Provide the (X, Y) coordinate of the cell's center where the given text is located.  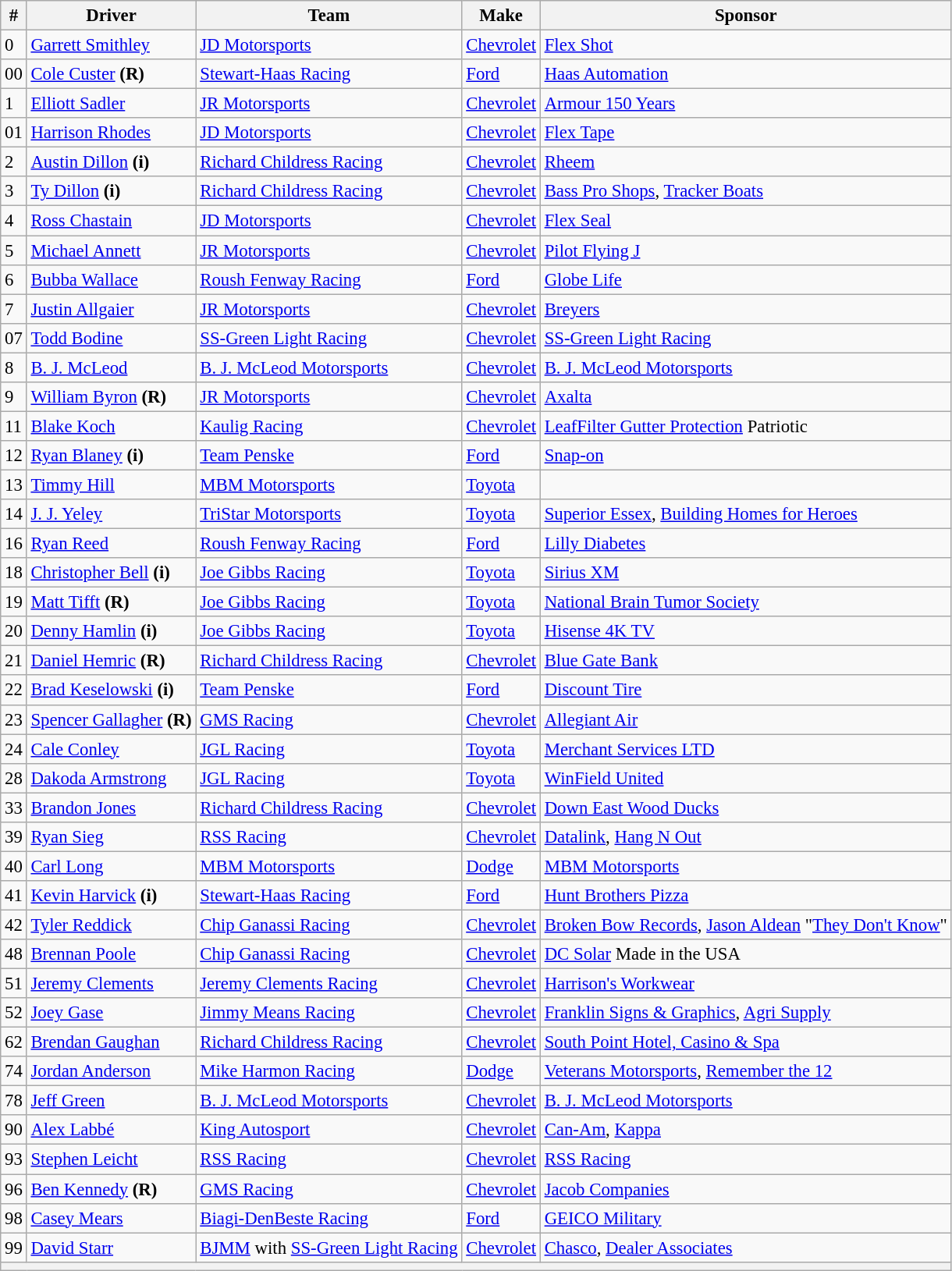
Harrison's Workwear (746, 984)
Blue Gate Bank (746, 661)
19 (14, 602)
Merchant Services LTD (746, 749)
LeafFilter Gutter Protection Patriotic (746, 426)
South Point Hotel, Casino & Spa (746, 1042)
6 (14, 279)
Stephen Leicht (111, 1159)
WinField United (746, 778)
National Brain Tumor Society (746, 602)
Globe Life (746, 279)
90 (14, 1131)
Allegiant Air (746, 719)
TriStar Motorsports (329, 514)
Armour 150 Years (746, 104)
Biagi-DenBeste Racing (329, 1218)
Michael Annett (111, 250)
Ryan Sieg (111, 837)
24 (14, 749)
33 (14, 808)
Jeremy Clements Racing (329, 984)
2 (14, 162)
12 (14, 456)
Harrison Rhodes (111, 133)
GEICO Military (746, 1218)
01 (14, 133)
41 (14, 896)
Brendan Gaughan (111, 1042)
74 (14, 1071)
DC Solar Made in the USA (746, 954)
28 (14, 778)
Team (329, 16)
Ross Chastain (111, 221)
1 (14, 104)
21 (14, 661)
Broken Bow Records, Jason Aldean "They Don't Know" (746, 925)
78 (14, 1101)
B. J. McLeod (111, 367)
Christopher Bell (i) (111, 573)
Spencer Gallagher (R) (111, 719)
3 (14, 191)
Down East Wood Ducks (746, 808)
Garrett Smithley (111, 45)
BJMM with SS-Green Light Racing (329, 1248)
13 (14, 485)
Brandon Jones (111, 808)
King Autosport (329, 1131)
Dakoda Armstrong (111, 778)
Ryan Blaney (i) (111, 456)
Chasco, Dealer Associates (746, 1248)
Flex Seal (746, 221)
20 (14, 631)
8 (14, 367)
Can-Am, Kappa (746, 1131)
Rheem (746, 162)
7 (14, 309)
Ryan Reed (111, 544)
51 (14, 984)
22 (14, 691)
David Starr (111, 1248)
Jeff Green (111, 1101)
Denny Hamlin (i) (111, 631)
Jordan Anderson (111, 1071)
Bass Pro Shops, Tracker Boats (746, 191)
4 (14, 221)
William Byron (R) (111, 397)
Todd Bodine (111, 338)
Axalta (746, 397)
Superior Essex, Building Homes for Heroes (746, 514)
98 (14, 1218)
42 (14, 925)
Flex Tape (746, 133)
16 (14, 544)
Timmy Hill (111, 485)
Justin Allgaier (111, 309)
Sponsor (746, 16)
Kevin Harvick (i) (111, 896)
Alex Labbé (111, 1131)
23 (14, 719)
Carl Long (111, 866)
Discount Tire (746, 691)
00 (14, 74)
48 (14, 954)
Blake Koch (111, 426)
39 (14, 837)
Jeremy Clements (111, 984)
62 (14, 1042)
Hunt Brothers Pizza (746, 896)
Sirius XM (746, 573)
0 (14, 45)
Datalink, Hang N Out (746, 837)
96 (14, 1189)
Lilly Diabetes (746, 544)
Haas Automation (746, 74)
18 (14, 573)
5 (14, 250)
Casey Mears (111, 1218)
Daniel Hemric (R) (111, 661)
Pilot Flying J (746, 250)
Cale Conley (111, 749)
Driver (111, 16)
11 (14, 426)
Ben Kennedy (R) (111, 1189)
Matt Tifft (R) (111, 602)
Austin Dillon (i) (111, 162)
Snap-on (746, 456)
Breyers (746, 309)
14 (14, 514)
Hisense 4K TV (746, 631)
Bubba Wallace (111, 279)
Ty Dillon (i) (111, 191)
Cole Custer (R) (111, 74)
07 (14, 338)
Elliott Sadler (111, 104)
9 (14, 397)
Flex Shot (746, 45)
Brad Keselowski (i) (111, 691)
Make (501, 16)
Kaulig Racing (329, 426)
40 (14, 866)
99 (14, 1248)
Joey Gase (111, 1013)
Franklin Signs & Graphics, Agri Supply (746, 1013)
52 (14, 1013)
Mike Harmon Racing (329, 1071)
Jacob Companies (746, 1189)
J. J. Yeley (111, 514)
# (14, 16)
Brennan Poole (111, 954)
93 (14, 1159)
Veterans Motorsports, Remember the 12 (746, 1071)
Tyler Reddick (111, 925)
Jimmy Means Racing (329, 1013)
